Detect which cell encompasses the target text, then output its (X, Y) center coordinate. 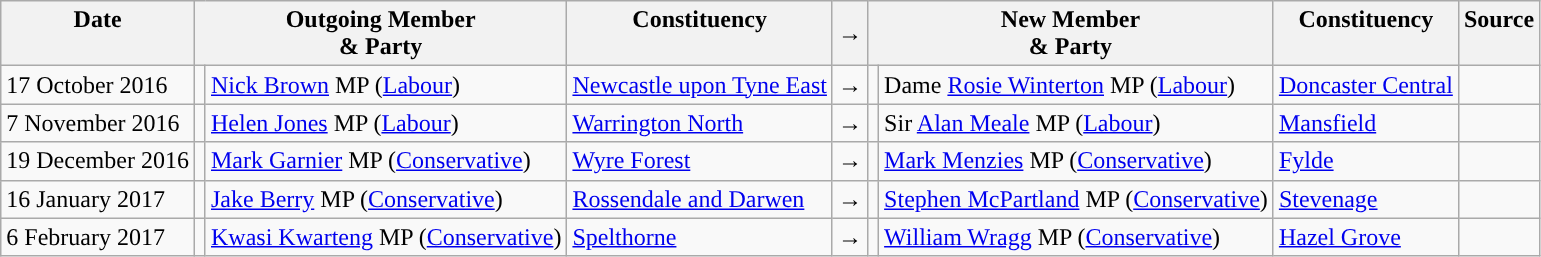
Mark Garnier MP (Conservative) (386, 161)
7 November 2016 (98, 123)
Source (1498, 34)
Mark Menzies MP (Conservative) (1076, 161)
Rossendale and Darwen (700, 199)
Doncaster Central (1366, 85)
Fylde (1366, 161)
Helen Jones MP (Labour) (386, 123)
Warrington North (700, 123)
Dame Rosie Winterton MP (Labour) (1076, 85)
Newcastle upon Tyne East (700, 85)
Mansfield (1366, 123)
Stevenage (1366, 199)
Hazel Grove (1366, 237)
Nick Brown MP (Labour) (386, 85)
Sir Alan Meale MP (Labour) (1076, 123)
16 January 2017 (98, 199)
Wyre Forest (700, 161)
19 December 2016 (98, 161)
17 October 2016 (98, 85)
William Wragg MP (Conservative) (1076, 237)
Spelthorne (700, 237)
Kwasi Kwarteng MP (Conservative) (386, 237)
Stephen McPartland MP (Conservative) (1076, 199)
Outgoing Member& Party (380, 34)
6 February 2017 (98, 237)
Jake Berry MP (Conservative) (386, 199)
New Member& Party (1071, 34)
Date (98, 34)
